Capture the cell that displays the provided text and extract its (X, Y) central coordinate. 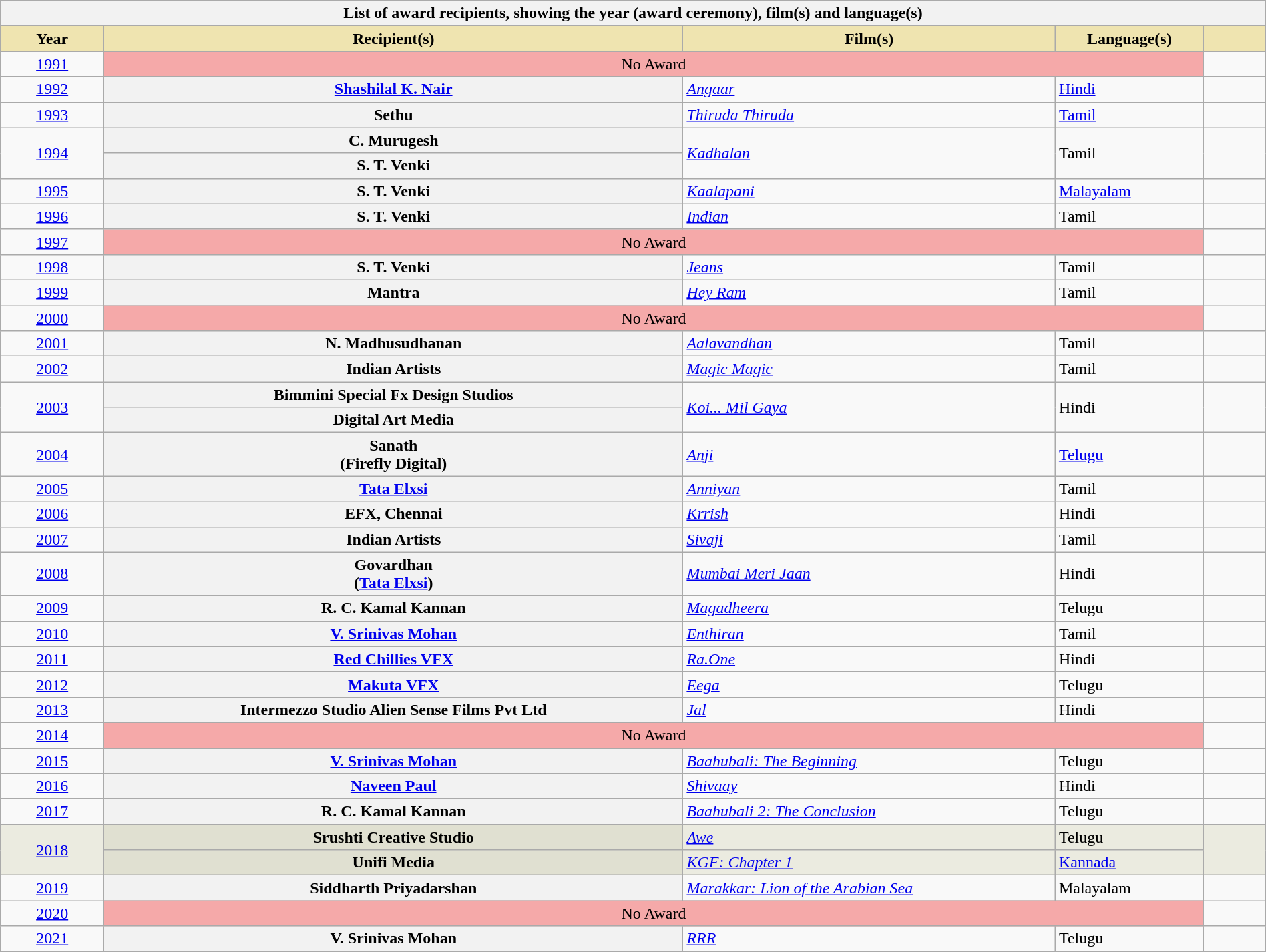
List of award recipients, showing the year (award ceremony), film(s) and language(s) (633, 13)
Jal (869, 710)
2001 (52, 344)
Angaar (869, 89)
Shashilal K. Nair (394, 89)
Baahubali 2: The Conclusion (869, 812)
Baahubali: The Beginning (869, 760)
2011 (52, 659)
N. Madhusudhanan (394, 344)
Anji (869, 454)
Sivaji (869, 539)
1992 (52, 89)
Makuta VFX (394, 684)
Magic Magic (869, 369)
Eega (869, 684)
2019 (52, 888)
Kaalapani (869, 191)
Red Chillies VFX (394, 659)
Siddharth Priyadarshan (394, 888)
Hey Ram (869, 292)
1995 (52, 191)
Jeans (869, 267)
Aalavandhan (869, 344)
Sethu (394, 115)
Naveen Paul (394, 786)
1998 (52, 267)
Enthiran (869, 634)
Digital Art Media (394, 420)
2020 (52, 913)
Indian (869, 216)
2021 (52, 939)
Kannada (1129, 863)
KGF: Chapter 1 (869, 863)
C. Murugesh (394, 140)
Awe (869, 837)
Mumbai Meri Jaan (869, 574)
1996 (52, 216)
Bimmini Special Fx Design Studios (394, 395)
Year (52, 39)
Anniyan (869, 489)
RRR (869, 939)
Ra.One (869, 659)
Sanath(Firefly Digital) (394, 454)
1999 (52, 292)
2018 (52, 850)
2008 (52, 574)
1997 (52, 242)
Krrish (869, 514)
1994 (52, 153)
2007 (52, 539)
2014 (52, 735)
2016 (52, 786)
2009 (52, 608)
Govardhan(Tata Elxsi) (394, 574)
Kadhalan (869, 153)
Srushti Creative Studio (394, 837)
Film(s) (869, 39)
1993 (52, 115)
Language(s) (1129, 39)
Tata Elxsi (394, 489)
Magadheera (869, 608)
Unifi Media (394, 863)
Intermezzo Studio Alien Sense Films Pvt Ltd (394, 710)
2006 (52, 514)
1991 (52, 64)
Recipient(s) (394, 39)
2002 (52, 369)
Shivaay (869, 786)
2013 (52, 710)
Mantra (394, 292)
2015 (52, 760)
2000 (52, 318)
2003 (52, 407)
Marakkar: Lion of the Arabian Sea (869, 888)
EFX, Chennai (394, 514)
2010 (52, 634)
2012 (52, 684)
2017 (52, 812)
2004 (52, 454)
Thiruda Thiruda (869, 115)
Koi... Mil Gaya (869, 407)
2005 (52, 489)
